Return [X, Y] of the center of cell containing provided text 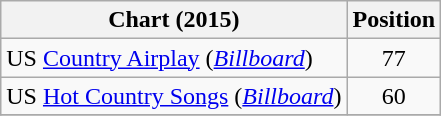
60 [394, 96]
77 [394, 58]
US Hot Country Songs (Billboard) [174, 96]
Position [394, 20]
US Country Airplay (Billboard) [174, 58]
Chart (2015) [174, 20]
